For the text-containing cell, return its midpoint in (x, y) coordinate format. 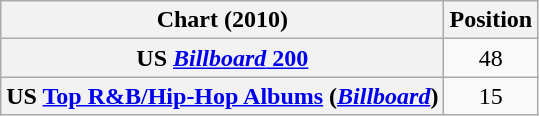
48 (491, 58)
US Top R&B/Hip-Hop Albums (Billboard) (222, 96)
Chart (2010) (222, 20)
US Billboard 200 (222, 58)
Position (491, 20)
15 (491, 96)
